From the cell containing the given text, extract its center point as [X, Y] coordinate. 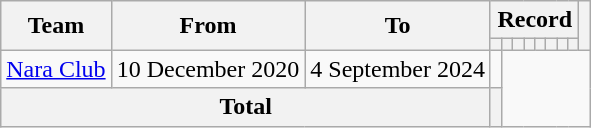
Nara Club [56, 69]
Team [56, 26]
Record [534, 20]
From [208, 26]
To [398, 26]
4 September 2024 [398, 69]
10 December 2020 [208, 69]
Total [246, 107]
